Search for the cell housing the specified text and yield its [x, y] center coordinate. 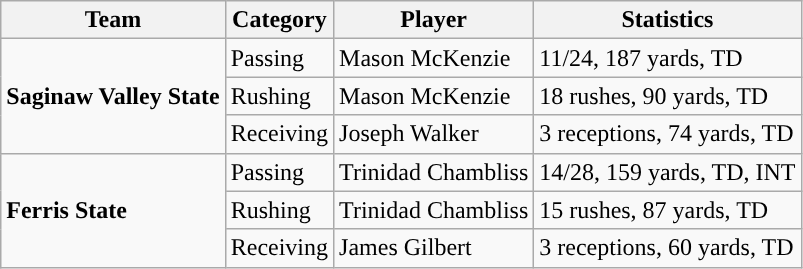
Statistics [668, 20]
Category [279, 20]
14/28, 159 yards, TD, INT [668, 172]
18 rushes, 90 yards, TD [668, 96]
Player [434, 20]
15 rushes, 87 yards, TD [668, 210]
Saginaw Valley State [113, 96]
Team [113, 20]
Joseph Walker [434, 134]
James Gilbert [434, 248]
11/24, 187 yards, TD [668, 58]
3 receptions, 74 yards, TD [668, 134]
Ferris State [113, 210]
3 receptions, 60 yards, TD [668, 248]
